For the text-containing cell, return its midpoint in [x, y] coordinate format. 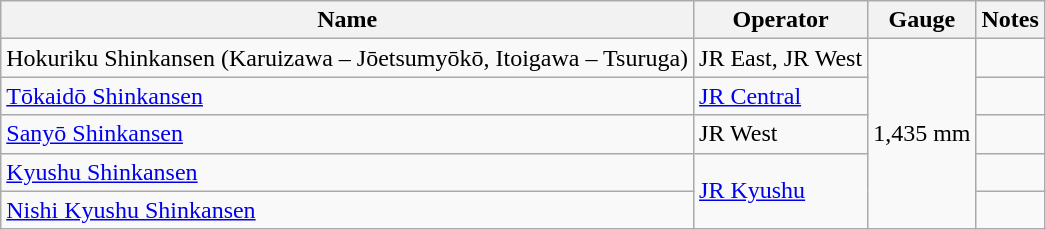
Kyushu Shinkansen [348, 172]
Hokuriku Shinkansen (Karuizawa – Jōetsumyōkō, Itoigawa – Tsuruga) [348, 58]
Sanyō Shinkansen [348, 134]
Operator [781, 20]
1,435 mm [922, 134]
Tōkaidō Shinkansen [348, 96]
JR West [781, 134]
Name [348, 20]
JR East, JR West [781, 58]
Gauge [922, 20]
Nishi Kyushu Shinkansen [348, 210]
JR Central [781, 96]
Notes [1010, 20]
JR Kyushu [781, 191]
